Determine the (x, y) coordinate at the center of the cell enclosing the given text.  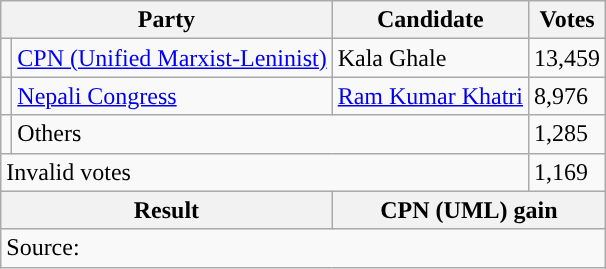
Ram Kumar Khatri (430, 96)
Kala Ghale (430, 58)
Candidate (430, 20)
1,169 (568, 172)
1,285 (568, 134)
Party (166, 20)
Result (166, 210)
CPN (Unified Marxist-Leninist) (172, 58)
Invalid votes (265, 172)
13,459 (568, 58)
Nepali Congress (172, 96)
CPN (UML) gain (468, 210)
8,976 (568, 96)
Others (270, 134)
Source: (304, 248)
Votes (568, 20)
